Determine the (X, Y) coordinate at the center of the cell enclosing the given text.  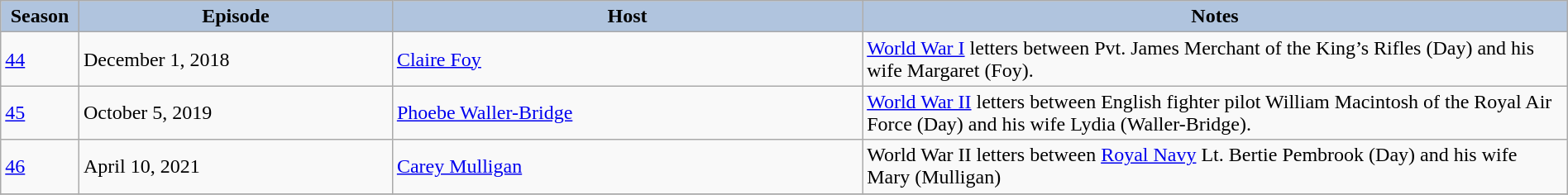
World War II letters between English fighter pilot William Macintosh of the Royal Air Force (Day) and his wife Lydia (Waller-Bridge). (1216, 112)
45 (40, 112)
Phoebe Waller-Bridge (627, 112)
World War I letters between Pvt. James Merchant of the King’s Rifles (Day) and his wife Margaret (Foy). (1216, 59)
Episode (235, 17)
Host (627, 17)
44 (40, 59)
Claire Foy (627, 59)
Notes (1216, 17)
December 1, 2018 (235, 59)
World War II letters between Royal Navy Lt. Bertie Pembrook (Day) and his wife Mary (Mulligan) (1216, 167)
Season (40, 17)
October 5, 2019 (235, 112)
46 (40, 167)
Carey Mulligan (627, 167)
April 10, 2021 (235, 167)
